Search for the cell housing the specified text and yield its (x, y) center coordinate. 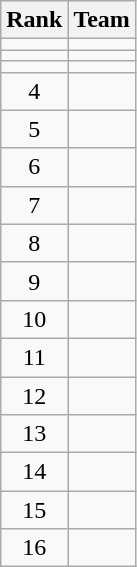
Rank (34, 20)
4 (34, 91)
8 (34, 243)
12 (34, 395)
9 (34, 281)
13 (34, 434)
10 (34, 319)
7 (34, 205)
5 (34, 129)
Team (102, 20)
15 (34, 510)
16 (34, 548)
6 (34, 167)
14 (34, 472)
11 (34, 357)
